Identify which cell holds the provided text, then report its (x, y) central coordinate. 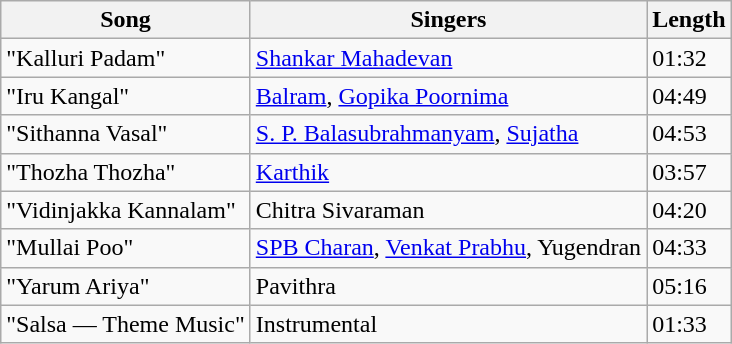
Length (689, 20)
"Iru Kangal" (126, 96)
"Vidinjakka Kannalam" (126, 210)
"Yarum Ariya" (126, 286)
05:16 (689, 286)
Instrumental (448, 324)
Pavithra (448, 286)
"Salsa — Theme Music" (126, 324)
SPB Charan, Venkat Prabhu, Yugendran (448, 248)
04:33 (689, 248)
S. P. Balasubrahmanyam, Sujatha (448, 134)
Karthik (448, 172)
01:32 (689, 58)
"Mullai Poo" (126, 248)
Song (126, 20)
Chitra Sivaraman (448, 210)
Shankar Mahadevan (448, 58)
Balram, Gopika Poornima (448, 96)
"Sithanna Vasal" (126, 134)
04:49 (689, 96)
"Kalluri Padam" (126, 58)
03:57 (689, 172)
04:20 (689, 210)
04:53 (689, 134)
Singers (448, 20)
"Thozha Thozha" (126, 172)
01:33 (689, 324)
